Search for the cell housing the specified text and yield its (x, y) center coordinate. 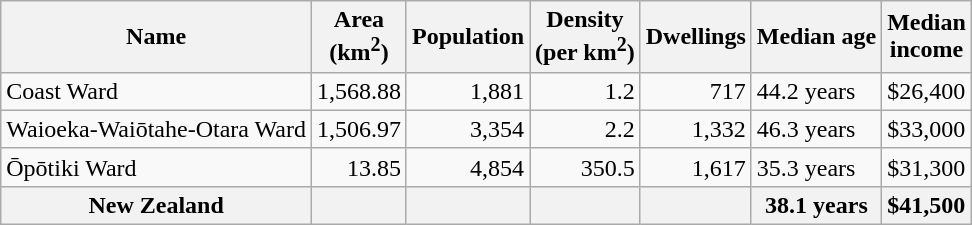
1,617 (696, 167)
1,506.97 (358, 129)
1,881 (468, 91)
Waioeka-Waiōtahe-Otara Ward (156, 129)
1,332 (696, 129)
46.3 years (816, 129)
2.2 (586, 129)
1.2 (586, 91)
13.85 (358, 167)
Dwellings (696, 37)
Medianincome (927, 37)
717 (696, 91)
35.3 years (816, 167)
Area(km2) (358, 37)
350.5 (586, 167)
$26,400 (927, 91)
38.1 years (816, 205)
$33,000 (927, 129)
Coast Ward (156, 91)
44.2 years (816, 91)
New Zealand (156, 205)
$31,300 (927, 167)
3,354 (468, 129)
Ōpōtiki Ward (156, 167)
Density(per km2) (586, 37)
Population (468, 37)
Name (156, 37)
4,854 (468, 167)
$41,500 (927, 205)
Median age (816, 37)
1,568.88 (358, 91)
